Return [x, y] of the center of cell containing provided text 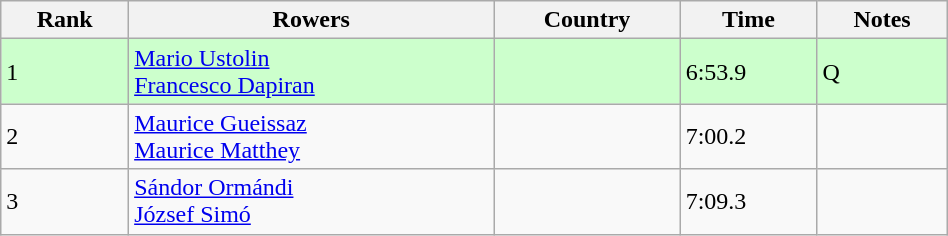
1 [65, 72]
Q [882, 72]
Country [587, 20]
2 [65, 136]
Time [748, 20]
3 [65, 202]
6:53.9 [748, 72]
Maurice GueissazMaurice Matthey [312, 136]
7:00.2 [748, 136]
Notes [882, 20]
7:09.3 [748, 202]
Mario UstolinFrancesco Dapiran [312, 72]
Rowers [312, 20]
Rank [65, 20]
Sándor OrmándiJózsef Simó [312, 202]
